Pinpoint the cell where the given text exists, returning its (x, y) midpoint coordinate. 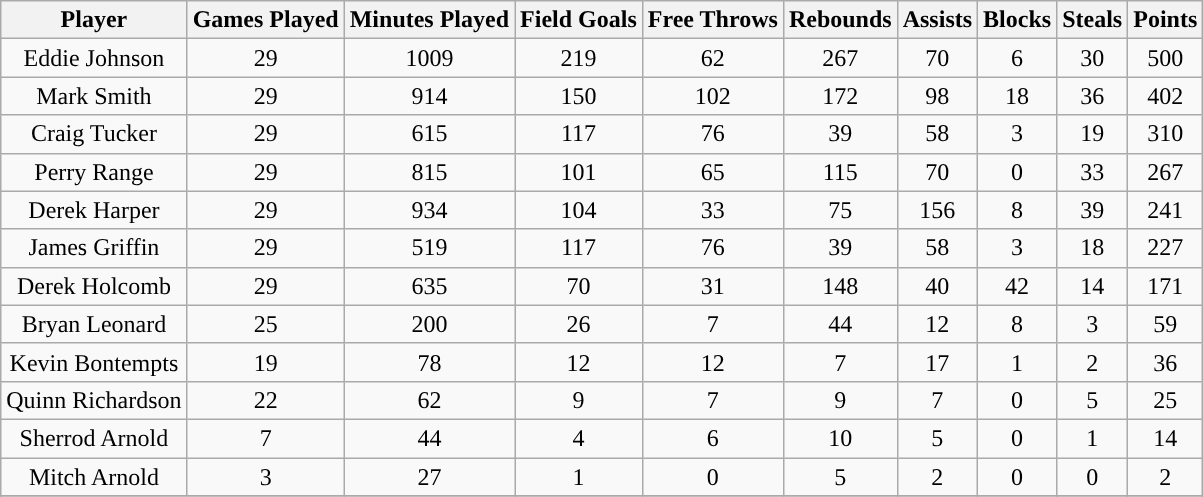
Craig Tucker (94, 134)
Mitch Arnold (94, 477)
40 (937, 286)
59 (1166, 324)
Bryan Leonard (94, 324)
Player (94, 20)
156 (937, 210)
4 (579, 438)
42 (1018, 286)
Games Played (266, 20)
241 (1166, 210)
Perry Range (94, 172)
78 (429, 362)
310 (1166, 134)
500 (1166, 58)
815 (429, 172)
65 (712, 172)
615 (429, 134)
Mark Smith (94, 96)
Sherrod Arnold (94, 438)
200 (429, 324)
635 (429, 286)
519 (429, 248)
Kevin Bontempts (94, 362)
98 (937, 96)
171 (1166, 286)
Minutes Played (429, 20)
934 (429, 210)
115 (840, 172)
Eddie Johnson (94, 58)
22 (266, 400)
Free Throws (712, 20)
402 (1166, 96)
150 (579, 96)
75 (840, 210)
17 (937, 362)
172 (840, 96)
27 (429, 477)
Rebounds (840, 20)
914 (429, 96)
Derek Holcomb (94, 286)
Assists (937, 20)
30 (1092, 58)
31 (712, 286)
Field Goals (579, 20)
26 (579, 324)
219 (579, 58)
Derek Harper (94, 210)
Points (1166, 20)
James Griffin (94, 248)
148 (840, 286)
Blocks (1018, 20)
1009 (429, 58)
102 (712, 96)
101 (579, 172)
Steals (1092, 20)
227 (1166, 248)
Quinn Richardson (94, 400)
104 (579, 210)
10 (840, 438)
